Extract the (X, Y) coordinate from the center of the cell holding the provided text.  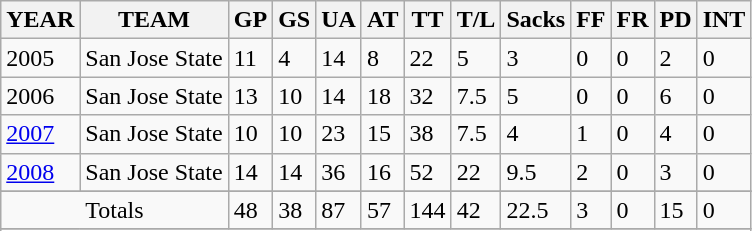
6 (676, 96)
9.5 (536, 172)
13 (250, 96)
Sacks (536, 20)
TEAM (154, 20)
T/L (476, 20)
87 (339, 210)
57 (382, 210)
1 (591, 134)
GS (294, 20)
PD (676, 20)
FR (632, 20)
42 (476, 210)
2008 (40, 172)
8 (382, 58)
36 (339, 172)
FF (591, 20)
2006 (40, 96)
Totals (114, 210)
UA (339, 20)
GP (250, 20)
22.5 (536, 210)
23 (339, 134)
11 (250, 58)
YEAR (40, 20)
16 (382, 172)
2007 (40, 134)
AT (382, 20)
2005 (40, 58)
18 (382, 96)
48 (250, 210)
32 (428, 96)
TT (428, 20)
52 (428, 172)
INT (724, 20)
144 (428, 210)
